Identify which cell holds the provided text, then report its (X, Y) central coordinate. 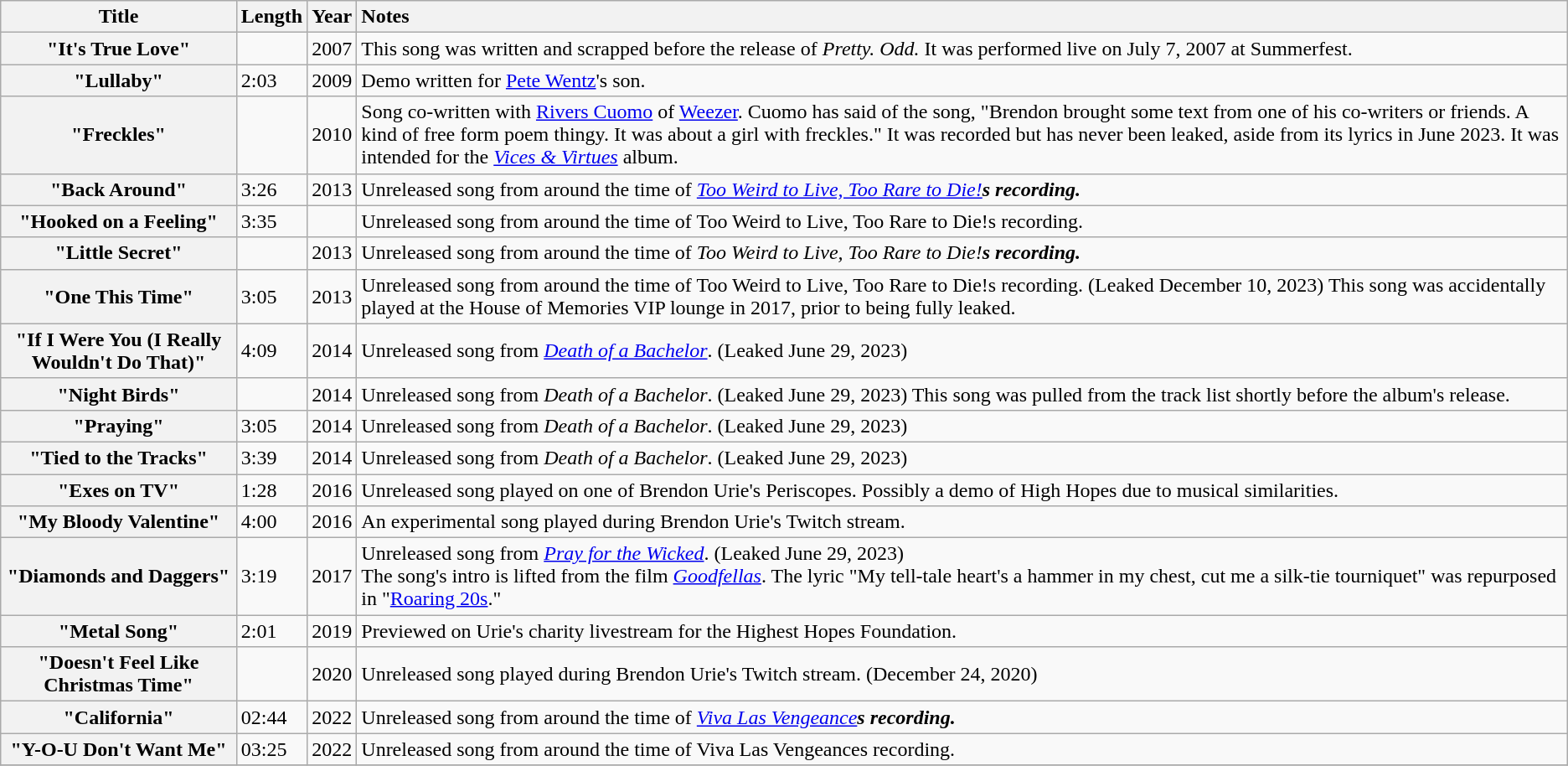
Unreleased song played during Brendon Urie's Twitch stream. (December 24, 2020) (962, 674)
3:26 (271, 189)
Unreleased song played on one of Brendon Urie's Periscopes. Possibly a demo of High Hopes due to musical similarities. (962, 490)
Unreleased song from Death of a Bachelor. (Leaked June 29, 2023) This song was pulled from the track list shortly before the album's release. (962, 394)
"Night Birds" (119, 394)
Length (271, 17)
"It's True Love" (119, 49)
"Exes on TV" (119, 490)
Demo written for Pete Wentz's son. (962, 80)
"Lullaby" (119, 80)
"Y-O-U Don't Want Me" (119, 749)
"My Bloody Valentine" (119, 522)
4:09 (271, 350)
2007 (332, 49)
2009 (332, 80)
"Back Around" (119, 189)
3:19 (271, 577)
2010 (332, 135)
1:28 (271, 490)
"If I Were You (I Really Wouldn't Do That)" (119, 350)
"Doesn't Feel Like Christmas Time" (119, 674)
An experimental song played during Brendon Urie's Twitch stream. (962, 522)
"Tied to the Tracks" (119, 458)
"Little Secret" (119, 253)
"One This Time" (119, 297)
2:01 (271, 631)
3:35 (271, 221)
"Diamonds and Daggers" (119, 577)
"Praying" (119, 426)
2019 (332, 631)
2020 (332, 674)
2:03 (271, 80)
Title (119, 17)
"California" (119, 717)
02:44 (271, 717)
Previewed on Urie's charity livestream for the Highest Hopes Foundation. (962, 631)
4:00 (271, 522)
03:25 (271, 749)
3:39 (271, 458)
Year (332, 17)
"Hooked on a Feeling" (119, 221)
"Freckles" (119, 135)
This song was written and scrapped before the release of Pretty. Odd. It was performed live on July 7, 2007 at Summerfest. (962, 49)
Notes (962, 17)
2017 (332, 577)
"Metal Song" (119, 631)
